For the text-containing cell, return its midpoint in [x, y] coordinate format. 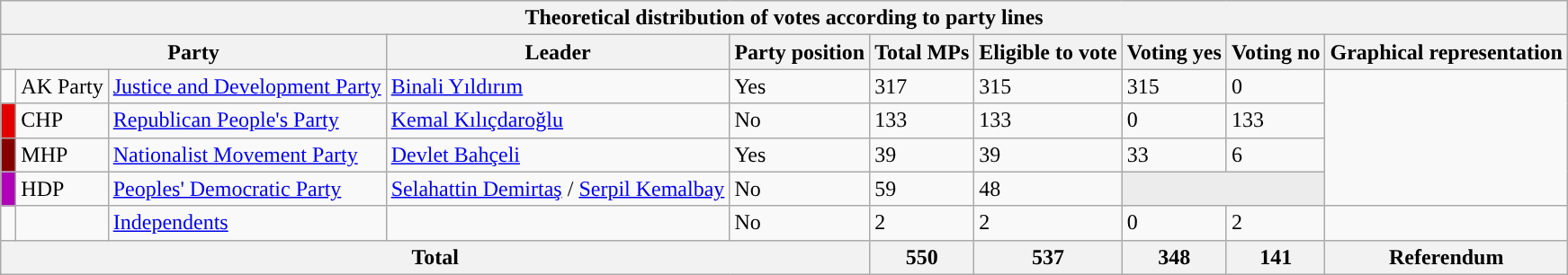
Independents [246, 223]
537 [1048, 257]
Voting no [1276, 52]
Voting yes [1174, 52]
HDP [62, 189]
317 [922, 86]
MHP [62, 155]
Referendum [1447, 257]
Republican People's Party [246, 120]
6 [1276, 155]
48 [1048, 189]
Binali Yıldırım [558, 86]
CHP [62, 120]
33 [1174, 155]
Total MPs [922, 52]
Total [435, 257]
Leader [558, 52]
Selahattin Demirtaş / Serpil Kemalbay [558, 189]
Party [193, 52]
Party position [800, 52]
Devlet Bahçeli [558, 155]
348 [1174, 257]
Theoretical distribution of votes according to party lines [784, 18]
Graphical representation [1447, 52]
59 [922, 189]
550 [922, 257]
AK Party [62, 86]
141 [1276, 257]
Eligible to vote [1048, 52]
Kemal Kılıçdaroğlu [558, 120]
Nationalist Movement Party [246, 155]
Peoples' Democratic Party [246, 189]
Justice and Development Party [246, 86]
